Find where the given text appears and provide that cell's center as (x, y) coordinate. 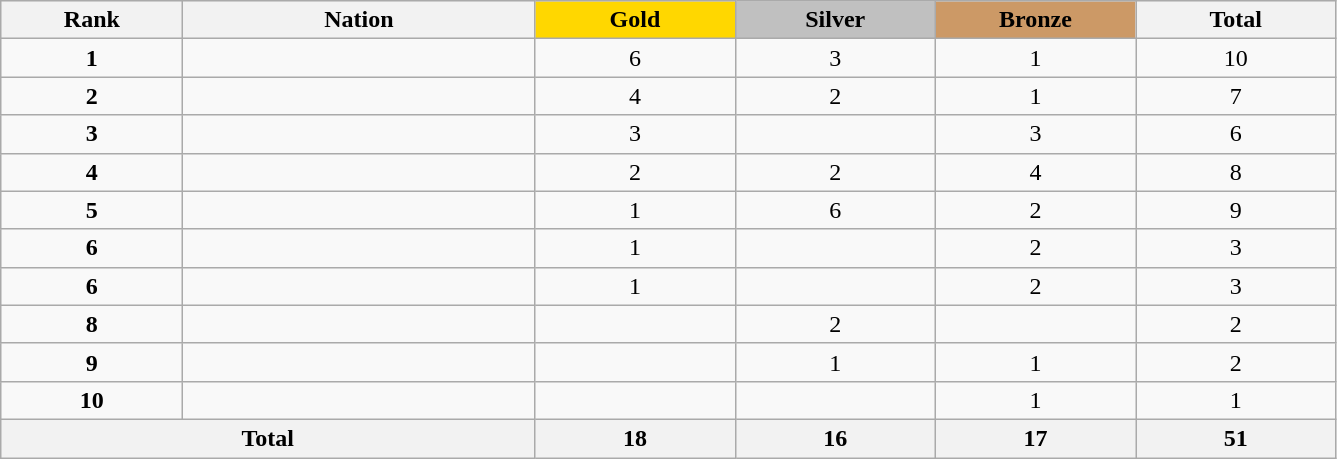
Bronze (1035, 20)
51 (1236, 438)
7 (1236, 96)
Silver (835, 20)
18 (635, 438)
Rank (92, 20)
17 (1035, 438)
Nation (359, 20)
16 (835, 438)
5 (92, 210)
Gold (635, 20)
